Identify which cell holds the provided text, then report its [X, Y] central coordinate. 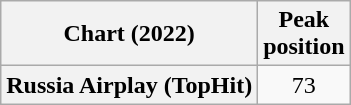
73 [304, 85]
Peakposition [304, 34]
Russia Airplay (TopHit) [130, 85]
Chart (2022) [130, 34]
